Extract the (x, y) coordinate from the center of the cell holding the provided text.  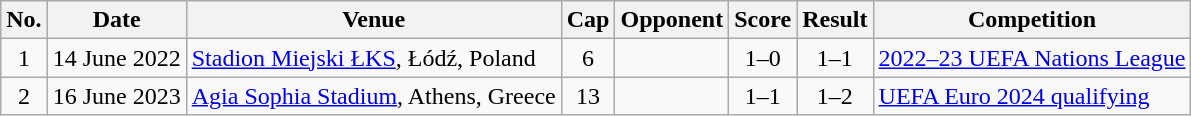
Result (835, 20)
Score (763, 20)
Agia Sophia Stadium, Athens, Greece (374, 96)
UEFA Euro 2024 qualifying (1032, 96)
Venue (374, 20)
No. (24, 20)
Competition (1032, 20)
2 (24, 96)
6 (588, 58)
13 (588, 96)
Stadion Miejski ŁKS, Łódź, Poland (374, 58)
14 June 2022 (116, 58)
1–0 (763, 58)
16 June 2023 (116, 96)
Opponent (672, 20)
1 (24, 58)
Cap (588, 20)
2022–23 UEFA Nations League (1032, 58)
Date (116, 20)
1–2 (835, 96)
